Return the (x, y) coordinate for the center point of the cell that contains the specified text.  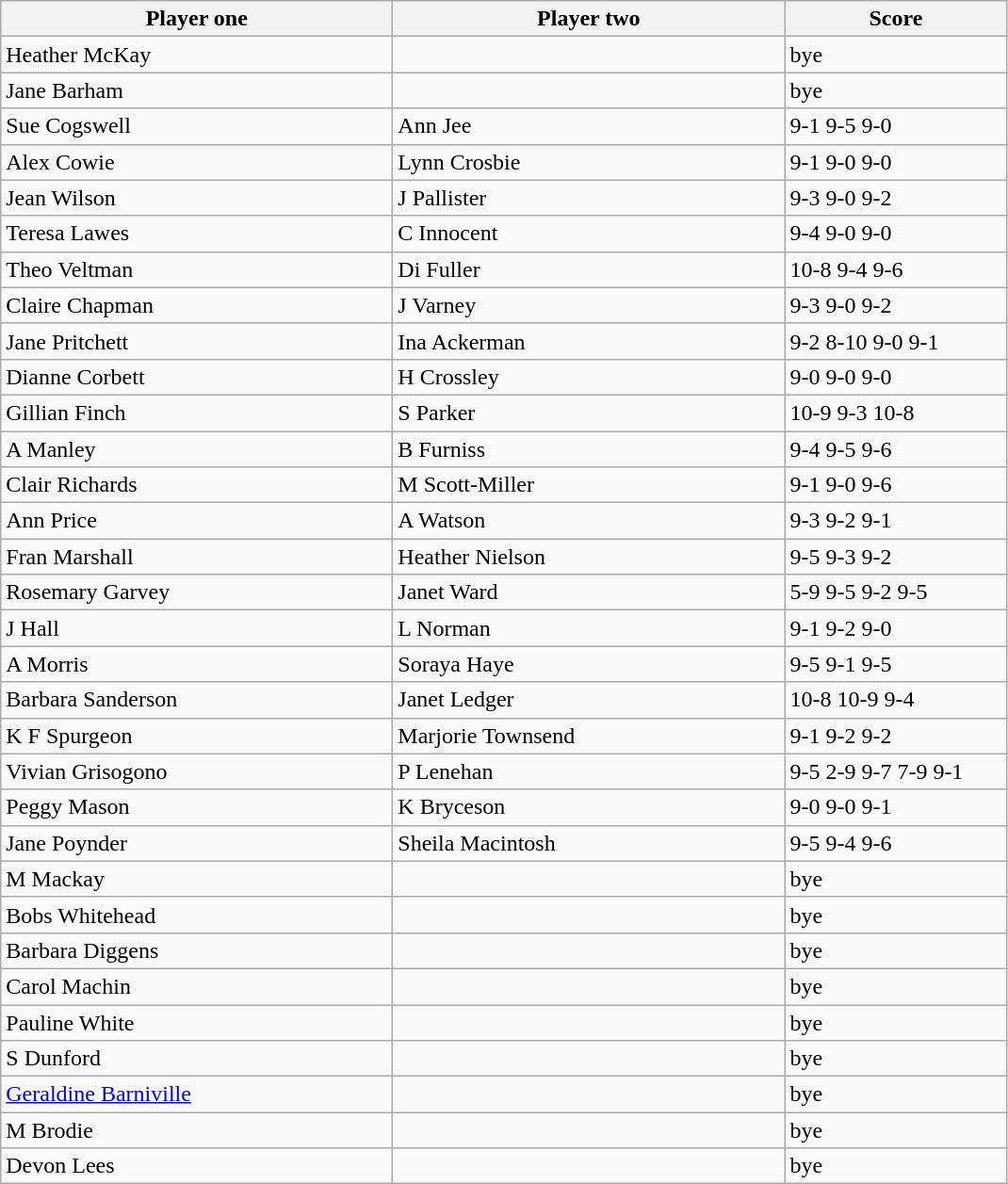
Theo Veltman (197, 269)
Barbara Sanderson (197, 700)
Jane Pritchett (197, 341)
5-9 9-5 9-2 9-5 (896, 592)
Teresa Lawes (197, 234)
9-5 9-1 9-5 (896, 664)
Lynn Crosbie (589, 162)
9-5 9-3 9-2 (896, 557)
J Pallister (589, 198)
Jane Poynder (197, 843)
Claire Chapman (197, 305)
Sue Cogswell (197, 126)
9-1 9-0 9-0 (896, 162)
Janet Ward (589, 592)
Di Fuller (589, 269)
S Dunford (197, 1059)
A Morris (197, 664)
Fran Marshall (197, 557)
Bobs Whitehead (197, 915)
9-3 9-2 9-1 (896, 521)
9-1 9-0 9-6 (896, 485)
K Bryceson (589, 807)
B Furniss (589, 449)
9-4 9-5 9-6 (896, 449)
M Mackay (197, 879)
L Norman (589, 628)
S Parker (589, 413)
Ann Jee (589, 126)
9-4 9-0 9-0 (896, 234)
10-8 10-9 9-4 (896, 700)
A Watson (589, 521)
Heather McKay (197, 55)
Dianne Corbett (197, 377)
Player two (589, 19)
Sheila Macintosh (589, 843)
Player one (197, 19)
9-5 9-4 9-6 (896, 843)
H Crossley (589, 377)
9-0 9-0 9-1 (896, 807)
P Lenehan (589, 771)
Janet Ledger (589, 700)
Jean Wilson (197, 198)
9-0 9-0 9-0 (896, 377)
Ina Ackerman (589, 341)
M Scott-Miller (589, 485)
Barbara Diggens (197, 950)
C Innocent (589, 234)
Jane Barham (197, 90)
Gillian Finch (197, 413)
9-1 9-2 9-0 (896, 628)
10-9 9-3 10-8 (896, 413)
Carol Machin (197, 986)
Clair Richards (197, 485)
Devon Lees (197, 1166)
J Hall (197, 628)
Heather Nielson (589, 557)
9-1 9-2 9-2 (896, 736)
Ann Price (197, 521)
Pauline White (197, 1022)
9-5 2-9 9-7 7-9 9-1 (896, 771)
A Manley (197, 449)
Peggy Mason (197, 807)
9-1 9-5 9-0 (896, 126)
Score (896, 19)
Marjorie Townsend (589, 736)
Alex Cowie (197, 162)
Rosemary Garvey (197, 592)
J Varney (589, 305)
K F Spurgeon (197, 736)
M Brodie (197, 1130)
10-8 9-4 9-6 (896, 269)
Vivian Grisogono (197, 771)
9-2 8-10 9-0 9-1 (896, 341)
Geraldine Barniville (197, 1095)
Soraya Haye (589, 664)
